For the text-containing cell, return its midpoint in (x, y) coordinate format. 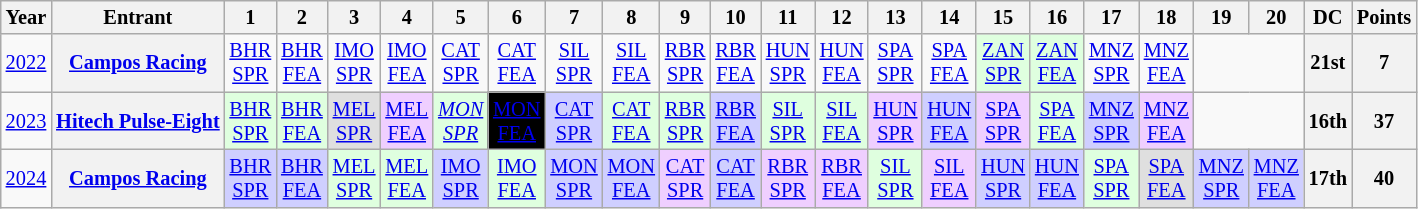
13 (895, 17)
2024 (26, 178)
12 (842, 17)
8 (632, 17)
2 (302, 17)
Year (26, 17)
DC (1328, 17)
11 (788, 17)
17th (1328, 178)
6 (516, 17)
21st (1328, 63)
40 (1384, 178)
Points (1384, 17)
10 (735, 17)
2023 (26, 121)
5 (460, 17)
20 (1276, 17)
ZANSPR (1003, 63)
18 (1166, 17)
3 (354, 17)
ZANFEA (1057, 63)
9 (685, 17)
15 (1003, 17)
Entrant (138, 17)
37 (1384, 121)
1 (251, 17)
2022 (26, 63)
17 (1112, 17)
Hitech Pulse-Eight (138, 121)
16th (1328, 121)
4 (406, 17)
14 (949, 17)
19 (1222, 17)
16 (1057, 17)
